Detect which cell encompasses the target text, then output its (x, y) center coordinate. 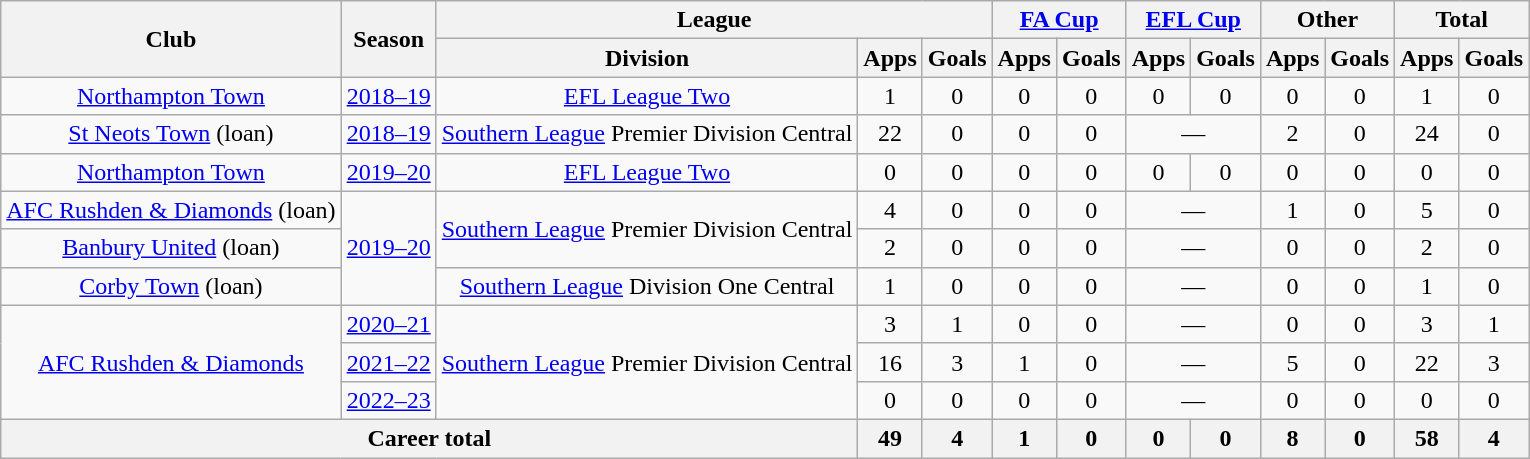
Other (1327, 20)
16 (890, 362)
58 (1427, 438)
Corby Town (loan) (171, 286)
FA Cup (1059, 20)
2020–21 (388, 324)
St Neots Town (loan) (171, 134)
Career total (430, 438)
AFC Rushden & Diamonds (loan) (171, 210)
League (714, 20)
Club (171, 39)
EFL Cup (1193, 20)
Division (647, 58)
AFC Rushden & Diamonds (171, 362)
Total (1462, 20)
24 (1427, 134)
8 (1292, 438)
Season (388, 39)
2022–23 (388, 400)
Southern League Division One Central (647, 286)
49 (890, 438)
2021–22 (388, 362)
Banbury United (loan) (171, 248)
